Pinpoint the cell where the given text exists, returning its (x, y) midpoint coordinate. 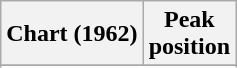
Chart (1962) (72, 34)
Peakposition (189, 34)
